Pinpoint the cell where the given text exists, returning its [X, Y] midpoint coordinate. 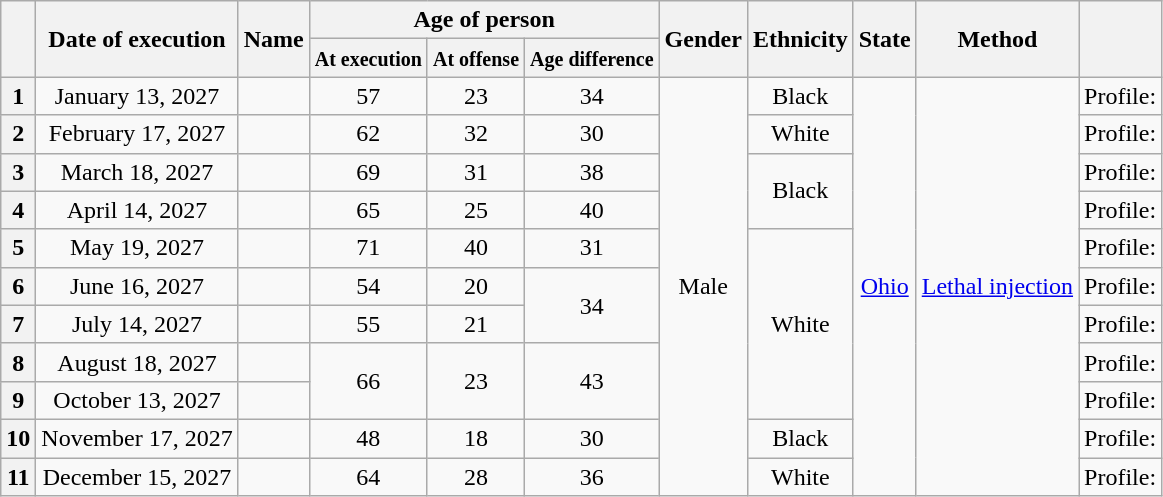
August 18, 2027 [137, 362]
Method [997, 39]
65 [368, 210]
Ethnicity [800, 39]
December 15, 2027 [137, 477]
July 14, 2027 [137, 324]
October 13, 2027 [137, 400]
Name [274, 39]
55 [368, 324]
21 [476, 324]
18 [476, 438]
November 17, 2027 [137, 438]
State [884, 39]
10 [18, 438]
June 16, 2027 [137, 286]
4 [18, 210]
48 [368, 438]
At offense [476, 58]
28 [476, 477]
66 [368, 381]
5 [18, 248]
64 [368, 477]
Age of person [484, 20]
Lethal injection [997, 286]
11 [18, 477]
62 [368, 134]
1 [18, 96]
March 18, 2027 [137, 172]
2 [18, 134]
3 [18, 172]
20 [476, 286]
February 17, 2027 [137, 134]
8 [18, 362]
71 [368, 248]
Date of execution [137, 39]
38 [592, 172]
Gender [703, 39]
January 13, 2027 [137, 96]
Male [703, 286]
7 [18, 324]
43 [592, 381]
Ohio [884, 286]
Age difference [592, 58]
May 19, 2027 [137, 248]
6 [18, 286]
April 14, 2027 [137, 210]
69 [368, 172]
36 [592, 477]
At execution [368, 58]
25 [476, 210]
57 [368, 96]
32 [476, 134]
9 [18, 400]
54 [368, 286]
